Output the (X, Y) coordinate of the center of the cell containing the given text.  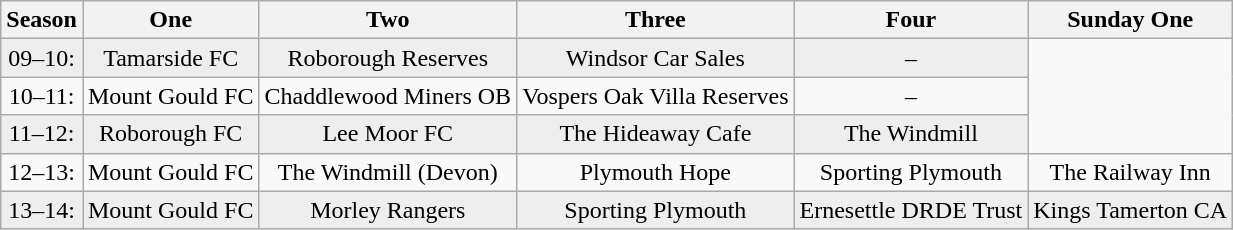
Two (388, 20)
Ernesettle DRDE Trust (911, 210)
The Windmill (911, 134)
Four (911, 20)
Windsor Car Sales (656, 58)
10–11: (42, 96)
09–10: (42, 58)
The Hideaway Cafe (656, 134)
Season (42, 20)
13–14: (42, 210)
Tamarside FC (170, 58)
The Windmill (Devon) (388, 172)
Roborough FC (170, 134)
One (170, 20)
Vospers Oak Villa Reserves (656, 96)
Lee Moor FC (388, 134)
Sunday One (1130, 20)
Chaddlewood Miners OB (388, 96)
Kings Tamerton CA (1130, 210)
Roborough Reserves (388, 58)
The Railway Inn (1130, 172)
12–13: (42, 172)
Plymouth Hope (656, 172)
Three (656, 20)
Morley Rangers (388, 210)
11–12: (42, 134)
